Capture the cell that displays the provided text and extract its (x, y) central coordinate. 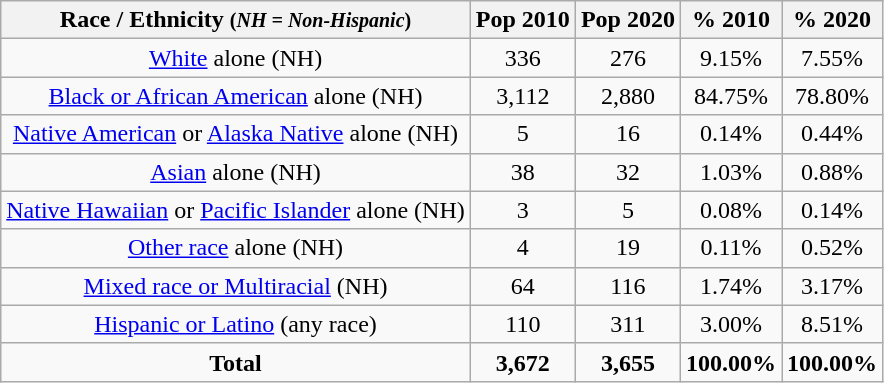
4 (522, 248)
1.74% (730, 286)
7.55% (832, 58)
3,672 (522, 362)
0.88% (832, 172)
3,112 (522, 96)
Other race alone (NH) (236, 248)
9.15% (730, 58)
3.00% (730, 324)
64 (522, 286)
Asian alone (NH) (236, 172)
Native Hawaiian or Pacific Islander alone (NH) (236, 210)
311 (628, 324)
276 (628, 58)
0.44% (832, 134)
Native American or Alaska Native alone (NH) (236, 134)
Pop 2020 (628, 20)
0.08% (730, 210)
Mixed race or Multiracial (NH) (236, 286)
78.80% (832, 96)
19 (628, 248)
Total (236, 362)
Race / Ethnicity (NH = Non-Hispanic) (236, 20)
1.03% (730, 172)
3,655 (628, 362)
8.51% (832, 324)
116 (628, 286)
16 (628, 134)
Pop 2010 (522, 20)
0.11% (730, 248)
38 (522, 172)
Hispanic or Latino (any race) (236, 324)
84.75% (730, 96)
110 (522, 324)
32 (628, 172)
3 (522, 210)
3.17% (832, 286)
0.52% (832, 248)
Black or African American alone (NH) (236, 96)
% 2020 (832, 20)
White alone (NH) (236, 58)
2,880 (628, 96)
336 (522, 58)
% 2010 (730, 20)
